Pinpoint the cell where the given text exists, returning its (x, y) midpoint coordinate. 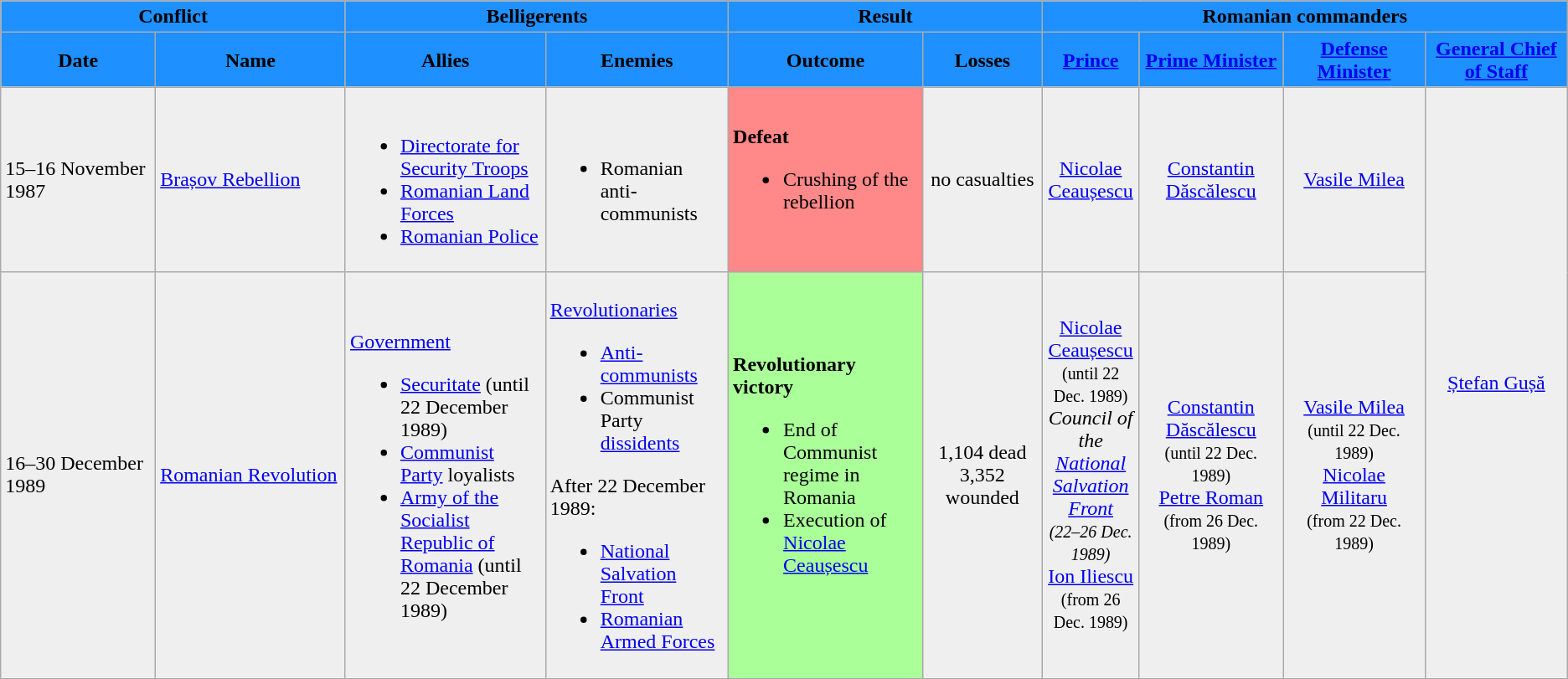
Nicolae Ceaușescu (1091, 179)
Vasile Milea (1354, 179)
Result (886, 17)
Brașov Rebellion (251, 179)
Defense Minister (1354, 60)
Conflict (173, 17)
1,104 dead3,352 wounded (982, 476)
Constantin Dăscălescu (until 22 Dec. 1989)Petre Roman (from 26 Dec. 1989) (1211, 476)
Romanian Revolution (251, 476)
Belligerents (536, 17)
Romanian commanders (1305, 17)
Prime Minister (1211, 60)
Prince (1091, 60)
Ștefan Gușă (1497, 383)
Vasile Milea (until 22 Dec. 1989)Nicolae Militaru (from 22 Dec. 1989) (1354, 476)
Nicolae Ceaușescu (until 22 Dec. 1989)Council of the National Salvation Front (22–26 Dec. 1989)Ion Iliescu (from 26 Dec. 1989) (1091, 476)
15–16 November 1987 (79, 179)
Name (251, 60)
Romanian anti-communists (637, 179)
Constantin Dăscălescu (1211, 179)
Allies (446, 60)
Enemies (637, 60)
16–30 December 1989 (79, 476)
DefeatCrushing of the rebellion (826, 179)
General Chief of Staff (1497, 60)
Date (79, 60)
Revolutionaries Anti-communists Communist Party dissidentsAfter 22 December 1989: National Salvation Front Romanian Armed Forces (637, 476)
Government Securitate (until 22 December 1989) Communist Party loyalists Army of the Socialist Republic of Romania (until 22 December 1989) (446, 476)
Outcome (826, 60)
Losses (982, 60)
Directorate for Security TroopsRomanian Land ForcesRomanian Police (446, 179)
no casualties (982, 179)
Revolutionary victoryEnd of Communist regime in RomaniaExecution of Nicolae Ceaușescu (826, 476)
